Capture the cell that displays the provided text and extract its (X, Y) central coordinate. 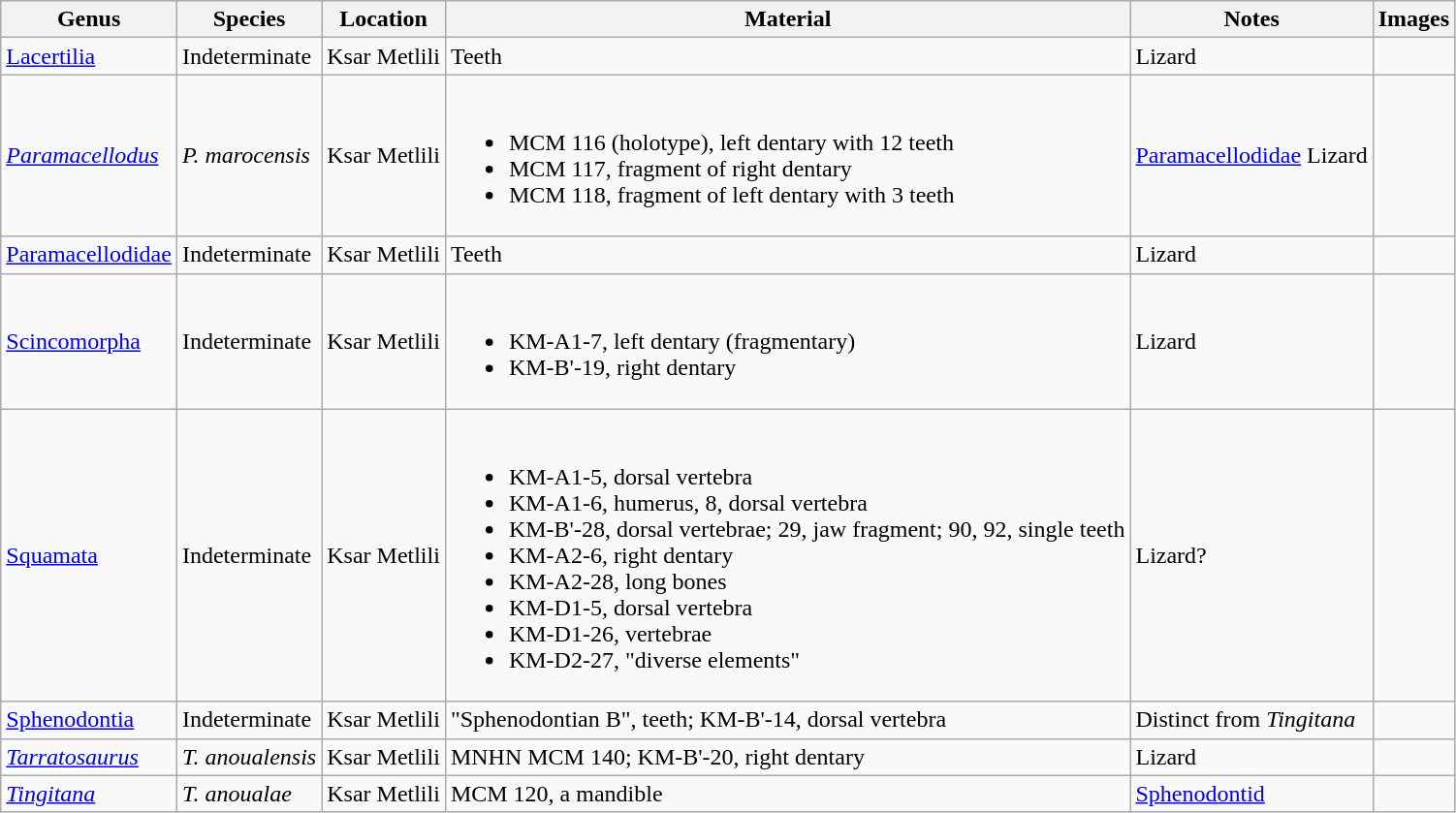
T. anoualensis (248, 757)
Species (248, 19)
Lacertilia (89, 56)
Genus (89, 19)
Lizard? (1251, 555)
Tingitana (89, 794)
Paramacellodidae Lizard (1251, 155)
"Sphenodontian B", teeth; KM-B'-14, dorsal vertebra (787, 720)
Tarratosaurus (89, 757)
MNHN MCM 140; KM-B'-20, right dentary (787, 757)
T. anoualae (248, 794)
Distinct from Tingitana (1251, 720)
Location (384, 19)
KM-A1-7, left dentary (fragmentary)KM-B'-19, right dentary (787, 341)
Squamata (89, 555)
P. marocensis (248, 155)
MCM 120, a mandible (787, 794)
Sphenodontia (89, 720)
Images (1413, 19)
Scincomorpha (89, 341)
Paramacellodus (89, 155)
Material (787, 19)
Notes (1251, 19)
Paramacellodidae (89, 255)
Sphenodontid (1251, 794)
MCM 116 (holotype), left dentary with 12 teethMCM 117, fragment of right dentaryMCM 118, fragment of left dentary with 3 teeth (787, 155)
